Search for the cell housing the specified text and yield its [x, y] center coordinate. 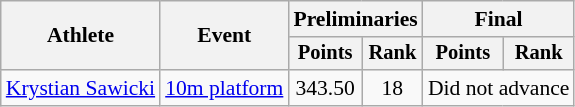
10m platform [224, 88]
343.50 [325, 88]
Final [499, 19]
18 [392, 88]
Athlete [80, 36]
Krystian Sawicki [80, 88]
Did not advance [499, 88]
Preliminaries [355, 19]
Event [224, 36]
